Search for the cell housing the specified text and yield its [X, Y] center coordinate. 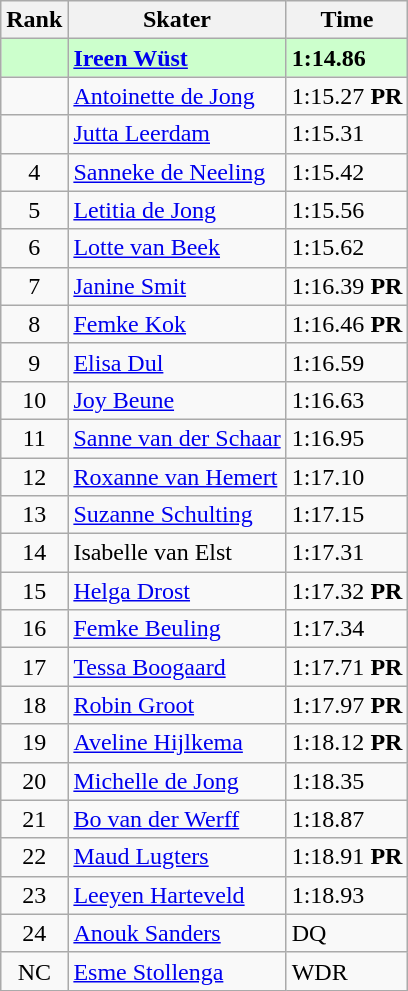
1:15.62 [347, 248]
Suzanne Schulting [177, 515]
1:17.31 [347, 553]
22 [34, 857]
19 [34, 743]
1:18.91 PR [347, 857]
Michelle de Jong [177, 781]
Antoinette de Jong [177, 96]
Tessa Boogaard [177, 667]
Robin Groot [177, 705]
Anouk Sanders [177, 933]
Elisa Dul [177, 362]
18 [34, 705]
4 [34, 172]
1:15.56 [347, 210]
Rank [34, 20]
11 [34, 438]
Maud Lugters [177, 857]
1:17.71 PR [347, 667]
Leeyen Harteveld [177, 895]
1:17.10 [347, 477]
23 [34, 895]
Skater [177, 20]
15 [34, 591]
1:18.35 [347, 781]
NC [34, 971]
Lotte van Beek [177, 248]
Sanne van der Schaar [177, 438]
Bo van der Werff [177, 819]
14 [34, 553]
Roxanne van Hemert [177, 477]
Joy Beune [177, 400]
16 [34, 629]
1:18.93 [347, 895]
1:16.59 [347, 362]
Esme Stollenga [177, 971]
7 [34, 286]
1:16.39 PR [347, 286]
Isabelle van Elst [177, 553]
9 [34, 362]
Femke Kok [177, 324]
Sanneke de Neeling [177, 172]
6 [34, 248]
WDR [347, 971]
Time [347, 20]
5 [34, 210]
Aveline Hijlkema [177, 743]
1:16.95 [347, 438]
1:18.87 [347, 819]
20 [34, 781]
DQ [347, 933]
12 [34, 477]
1:15.42 [347, 172]
1:16.63 [347, 400]
1:15.31 [347, 134]
1:17.97 PR [347, 705]
21 [34, 819]
10 [34, 400]
Femke Beuling [177, 629]
Letitia de Jong [177, 210]
Jutta Leerdam [177, 134]
1:17.15 [347, 515]
1:18.12 PR [347, 743]
1:17.34 [347, 629]
8 [34, 324]
1:14.86 [347, 58]
Janine Smit [177, 286]
13 [34, 515]
1:16.46 PR [347, 324]
1:17.32 PR [347, 591]
24 [34, 933]
1:15.27 PR [347, 96]
Ireen Wüst [177, 58]
Helga Drost [177, 591]
17 [34, 667]
